Capture the cell that displays the provided text and extract its [x, y] central coordinate. 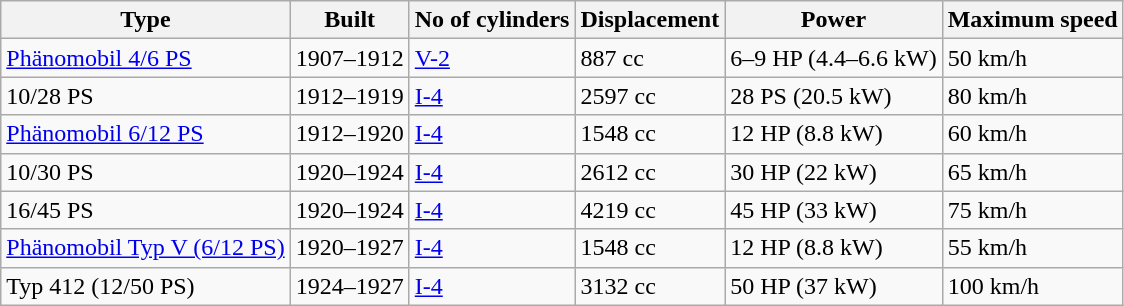
65 km/h [1032, 172]
1920–1927 [350, 248]
Displacement [650, 20]
Phänomobil 6/12 PS [146, 134]
4219 cc [650, 210]
2597 cc [650, 96]
1907–1912 [350, 58]
1912–1920 [350, 134]
45 HP (33 kW) [834, 210]
Built [350, 20]
50 km/h [1032, 58]
28 PS (20.5 kW) [834, 96]
50 HP (37 kW) [834, 286]
V-2 [492, 58]
30 HP (22 kW) [834, 172]
60 km/h [1032, 134]
55 km/h [1032, 248]
Type [146, 20]
75 km/h [1032, 210]
1912–1919 [350, 96]
Maximum speed [1032, 20]
16/45 PS [146, 210]
887 cc [650, 58]
No of cylinders [492, 20]
Phänomobil Typ V (6/12 PS) [146, 248]
3132 cc [650, 286]
1924–1927 [350, 286]
6–9 HP (4.4–6.6 kW) [834, 58]
Typ 412 (12/50 PS) [146, 286]
10/28 PS [146, 96]
80 km/h [1032, 96]
10/30 PS [146, 172]
2612 cc [650, 172]
Phänomobil 4/6 PS [146, 58]
Power [834, 20]
100 km/h [1032, 286]
